Output the (x, y) coordinate of the center of the cell containing the given text.  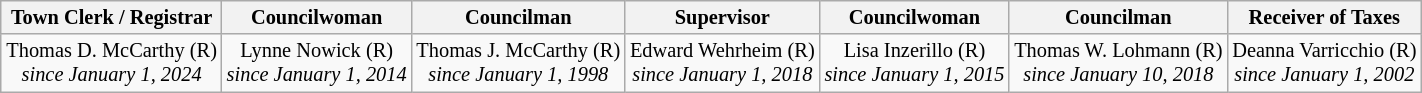
Thomas D. McCarthy (R)since January 1, 2024 (111, 63)
Supervisor (722, 18)
Thomas W. Lohmann (R)since January 10, 2018 (1118, 63)
Deanna Varricchio (R)since January 1, 2002 (1324, 63)
Thomas J. McCarthy (R)since January 1, 1998 (519, 63)
Town Clerk / Registrar (111, 18)
Receiver of Taxes (1324, 18)
Lynne Nowick (R)since January 1, 2014 (317, 63)
Lisa Inzerillo (R)since January 1, 2015 (915, 63)
Edward Wehrheim (R)since January 1, 2018 (722, 63)
